Extract the (x, y) coordinate from the center of the cell holding the provided text.  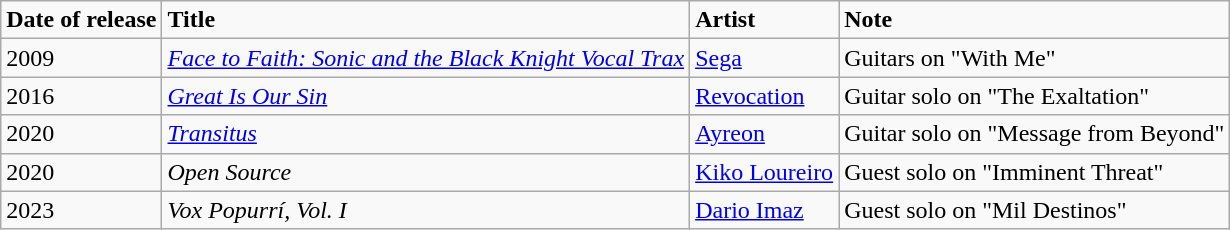
Sega (764, 58)
2009 (82, 58)
Great Is Our Sin (426, 96)
Open Source (426, 172)
Date of release (82, 20)
Transitus (426, 134)
2016 (82, 96)
Ayreon (764, 134)
Guitar solo on "Message from Beyond" (1034, 134)
2023 (82, 210)
Dario Imaz (764, 210)
Note (1034, 20)
Kiko Loureiro (764, 172)
Artist (764, 20)
Guitars on "With Me" (1034, 58)
Revocation (764, 96)
Vox Popurrí, Vol. I (426, 210)
Guitar solo on "The Exaltation" (1034, 96)
Face to Faith: Sonic and the Black Knight Vocal Trax (426, 58)
Guest solo on "Imminent Threat" (1034, 172)
Guest solo on "Mil Destinos" (1034, 210)
Title (426, 20)
